Return the [X, Y] coordinate for the center point of the cell that contains the specified text.  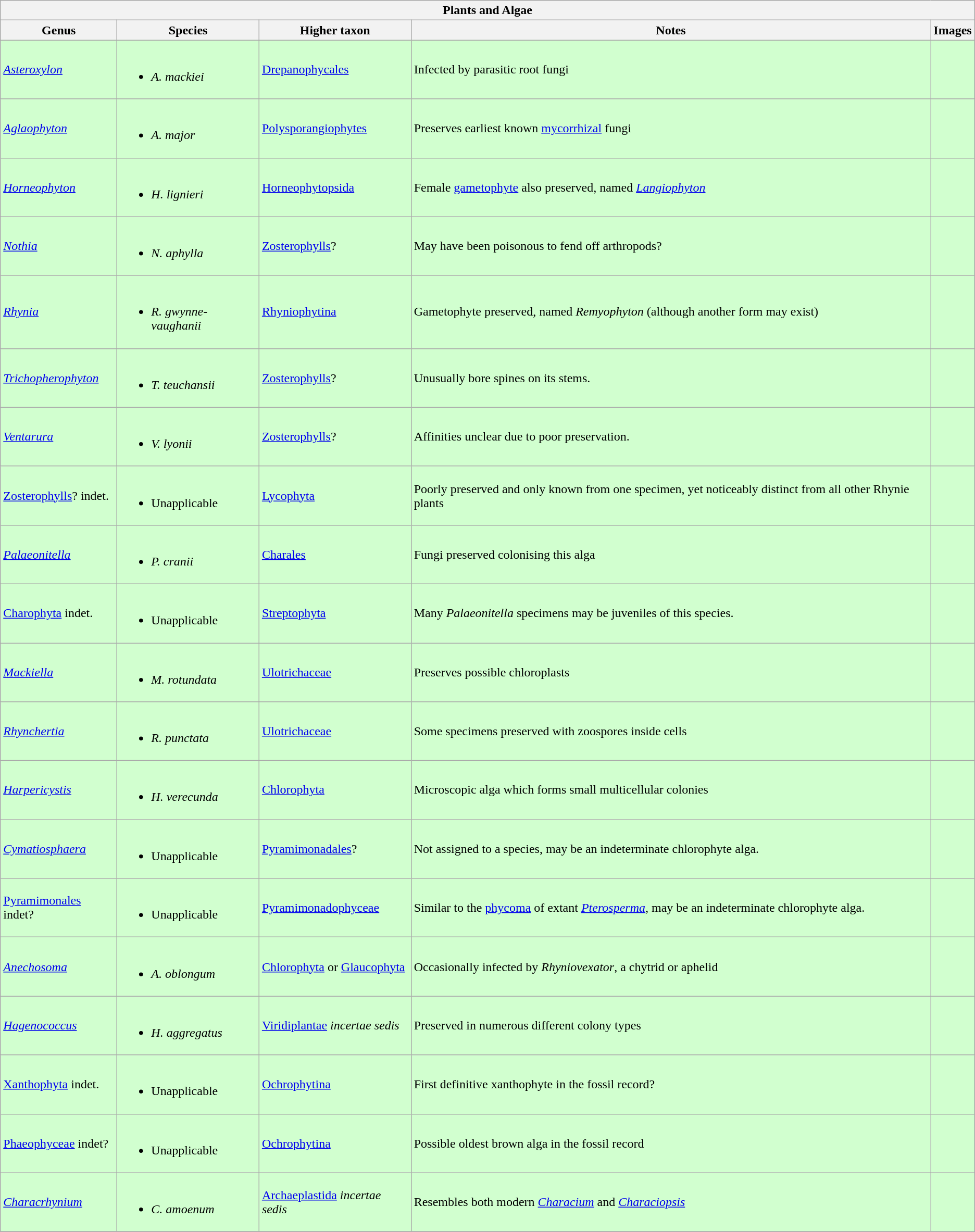
Possible oldest brown alga in the fossil record [671, 1143]
Some specimens preserved with zoospores inside cells [671, 731]
N. aphylla [189, 246]
T. teuchansii [189, 378]
Similar to the phycoma of extant Pterosperma, may be an indeterminate chlorophyte alga. [671, 908]
Notes [671, 30]
Higher taxon [335, 30]
Pyramimonadophyceae [335, 908]
Affinities unclear due to poor preservation. [671, 436]
A. major [189, 128]
Preserves possible chloroplasts [671, 672]
Charophyta indet. [59, 613]
Mackiella [59, 672]
Microscopic alga which forms small multicellular colonies [671, 790]
A. oblongum [189, 966]
Aglaophyton [59, 128]
Zosterophylls? indet. [59, 496]
First definitive xanthophyte in the fossil record? [671, 1084]
C. amoenum [189, 1202]
Occasionally infected by Rhyniovexator, a chytrid or aphelid [671, 966]
Pyramimonales indet? [59, 908]
Xanthophyta indet. [59, 1084]
Palaeonitella [59, 554]
Unusually bore spines on its stems. [671, 378]
Preserves earliest known mycorrhizal fungi [671, 128]
Ventarura [59, 436]
Gametophyte preserved, named Remyophyton (although another form may exist) [671, 312]
Poorly preserved and only known from one specimen, yet noticeably distinct from all other Rhynie plants [671, 496]
May have been poisonous to fend off arthropods? [671, 246]
H. lignieri [189, 187]
Characrhynium [59, 1202]
Resembles both modern Characium and Characiopsis [671, 1202]
Nothia [59, 246]
Fungi preserved colonising this alga [671, 554]
H. verecunda [189, 790]
R. punctata [189, 731]
Female gametophyte also preserved, named Langiophyton [671, 187]
Drepanophycales [335, 70]
Anechosoma [59, 966]
M. rotundata [189, 672]
Cymatiosphaera [59, 849]
Archaeplastida incertae sedis [335, 1202]
Species [189, 30]
Rhynia [59, 312]
Polysporangiophytes [335, 128]
Infected by parasitic root fungi [671, 70]
P. cranii [189, 554]
Horneophyton [59, 187]
Horneophytopsida [335, 187]
Preserved in numerous different colony types [671, 1026]
Trichopherophyton [59, 378]
Phaeophyceae indet? [59, 1143]
Pyramimonadales? [335, 849]
H. aggregatus [189, 1026]
R. gwynne-vaughanii [189, 312]
Hagenococcus [59, 1026]
Streptophyta [335, 613]
Asteroxylon [59, 70]
Not assigned to a species, may be an indeterminate chlorophyte alga. [671, 849]
A. mackiei [189, 70]
Many Palaeonitella specimens may be juveniles of this species. [671, 613]
Charales [335, 554]
Plants and Algae [488, 10]
Chlorophyta or Glaucophyta [335, 966]
Harpericystis [59, 790]
V. lyonii [189, 436]
Viridiplantae incertae sedis [335, 1026]
Chlorophyta [335, 790]
Lycophyta [335, 496]
Rhyniophytina [335, 312]
Genus [59, 30]
Images [953, 30]
Rhynchertia [59, 731]
